From the cell containing the given text, extract its center point as [X, Y] coordinate. 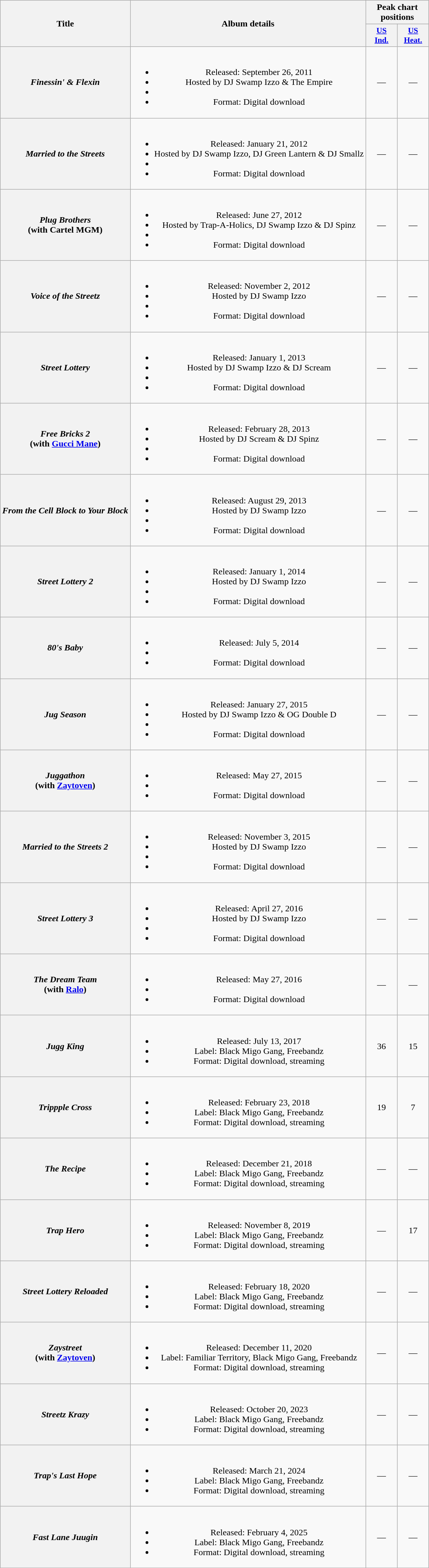
USInd. [382, 35]
36 [382, 1046]
Released: May 27, 2015Format: Digital download [248, 781]
Peak chart positions [397, 12]
Street Lottery 3 [65, 918]
Fast Lane Juugin [65, 1537]
Married to the Streets [65, 154]
Plug Brothers(with Cartel MGM) [65, 225]
From the Cell Block to Your Block [65, 510]
7 [413, 1108]
Released: May 27, 2016Format: Digital download [248, 985]
Free Bricks 2(with Gucci Mane) [65, 439]
Married to the Streets 2 [65, 847]
Jugg King [65, 1046]
Released: April 27, 2016Hosted by DJ Swamp IzzoFormat: Digital download [248, 918]
Released: July 13, 2017Label: Black Migo Gang, FreebandzFormat: Digital download, streaming [248, 1046]
Released: February 18, 2020Label: Black Migo Gang, FreebandzFormat: Digital download, streaming [248, 1291]
Released: October 20, 2023Label: Black Migo Gang, FreebandzFormat: Digital download, streaming [248, 1414]
Album details [248, 24]
Streetz Krazy [65, 1414]
Released: November 2, 2012Hosted by DJ Swamp IzzoFormat: Digital download [248, 296]
Finessin' & Flexin [65, 82]
USHeat. [413, 35]
15 [413, 1046]
Released: June 27, 2012Hosted by Trap-A-Holics, DJ Swamp Izzo & DJ SpinzFormat: Digital download [248, 225]
Released: March 21, 2024Label: Black Migo Gang, FreebandzFormat: Digital download, streaming [248, 1476]
Released: September 26, 2011Hosted by DJ Swamp Izzo & The EmpireFormat: Digital download [248, 82]
19 [382, 1108]
Juggathon(with Zaytoven) [65, 781]
Released: December 11, 2020Label: Familiar Territory, Black Migo Gang, FreebandzFormat: Digital download, streaming [248, 1353]
Title [65, 24]
Voice of the Streetz [65, 296]
Released: February 23, 2018Label: Black Migo Gang, FreebandzFormat: Digital download, streaming [248, 1108]
Zaystreet(with Zaytoven) [65, 1353]
17 [413, 1230]
Trap Hero [65, 1230]
Trippple Cross [65, 1108]
Trap's Last Hope [65, 1476]
Street Lottery 2 [65, 581]
Released: December 21, 2018Label: Black Migo Gang, FreebandzFormat: Digital download, streaming [248, 1169]
The Dream Team(with Ralo) [65, 985]
Released: November 3, 2015Hosted by DJ Swamp IzzoFormat: Digital download [248, 847]
80's Baby [65, 647]
Released: February 28, 2013Hosted by DJ Scream & DJ SpinzFormat: Digital download [248, 439]
The Recipe [65, 1169]
Street Lottery [65, 367]
Released: August 29, 2013Hosted by DJ Swamp IzzoFormat: Digital download [248, 510]
Jug Season [65, 714]
Street Lottery Reloaded [65, 1291]
Released: January 21, 2012Hosted by DJ Swamp Izzo, DJ Green Lantern & DJ SmallzFormat: Digital download [248, 154]
Released: January 1, 2014Hosted by DJ Swamp IzzoFormat: Digital download [248, 581]
Released: January 27, 2015Hosted by DJ Swamp Izzo & OG Double DFormat: Digital download [248, 714]
Released: February 4, 2025Label: Black Migo Gang, FreebandzFormat: Digital download, streaming [248, 1537]
Released: January 1, 2013Hosted by DJ Swamp Izzo & DJ ScreamFormat: Digital download [248, 367]
Released: November 8, 2019Label: Black Migo Gang, FreebandzFormat: Digital download, streaming [248, 1230]
Released: July 5, 2014Format: Digital download [248, 647]
